Return the [X, Y] coordinate for the center point of the cell that contains the specified text.  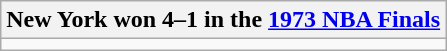
New York won 4–1 in the 1973 NBA Finals [224, 20]
